Extract the (x, y) coordinate from the center of the cell holding the provided text.  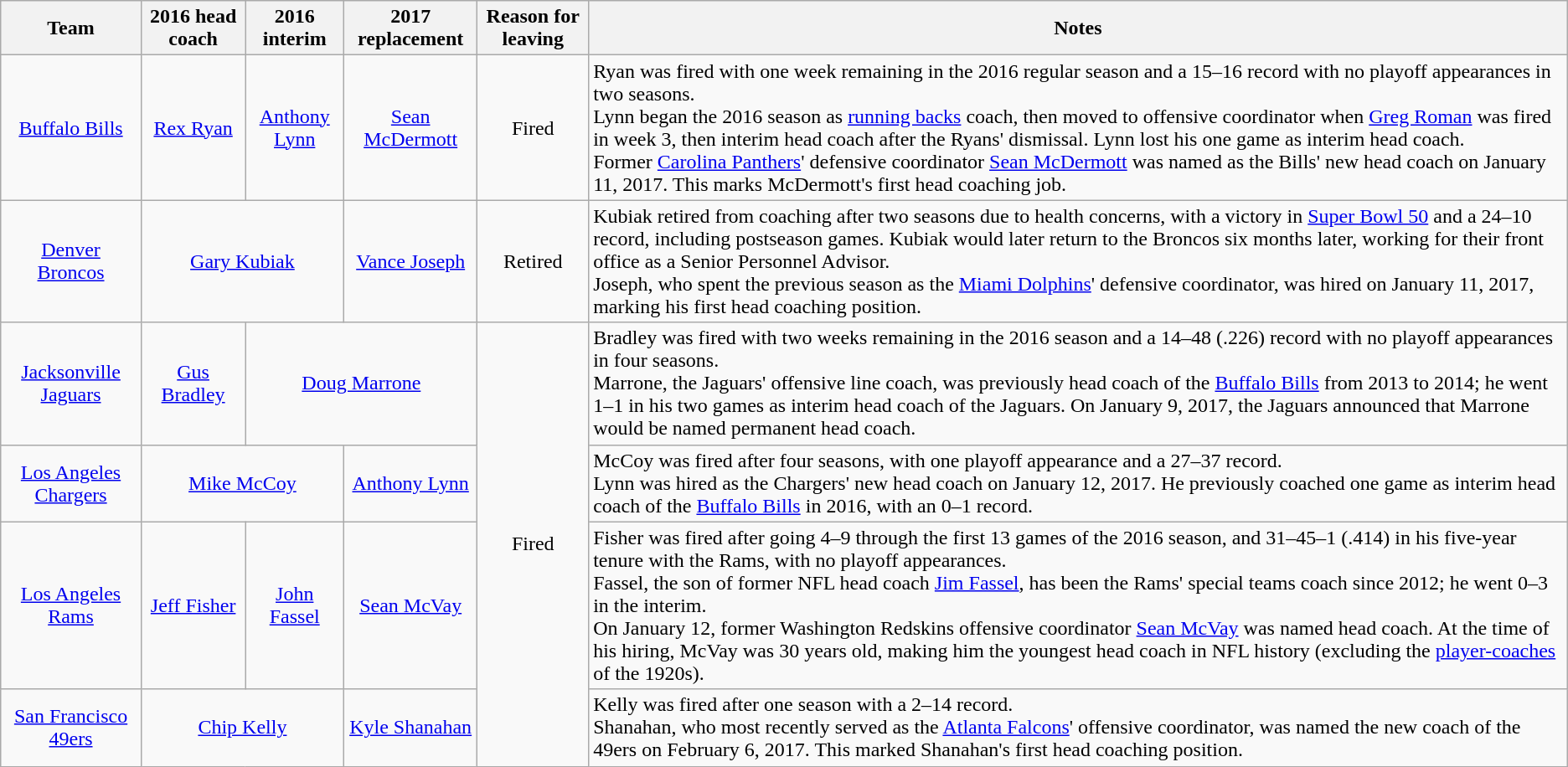
Notes (1079, 28)
Mike McCoy (242, 483)
Los Angeles Chargers (71, 483)
Denver Broncos (71, 261)
Reason for leaving (533, 28)
Retired (533, 261)
Buffalo Bills (71, 127)
Sean McDermott (410, 127)
John Fassel (295, 605)
Gary Kubiak (242, 261)
Vance Joseph (410, 261)
Team (71, 28)
2017 replacement (410, 28)
Rex Ryan (193, 127)
Jeff Fisher (193, 605)
Kyle Shanahan (410, 728)
2016 head coach (193, 28)
Los Angeles Rams (71, 605)
Sean McVay (410, 605)
Chip Kelly (242, 728)
Doug Marrone (362, 383)
Gus Bradley (193, 383)
2016 interim (295, 28)
Jacksonville Jaguars (71, 383)
San Francisco 49ers (71, 728)
